Capture the cell that displays the provided text and extract its [X, Y] central coordinate. 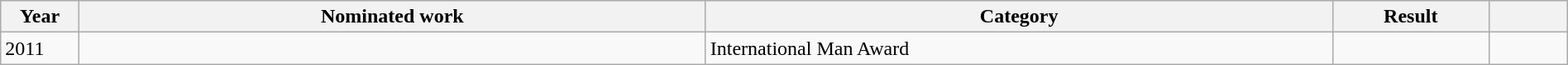
2011 [40, 48]
Category [1019, 17]
Nominated work [392, 17]
International Man Award [1019, 48]
Result [1411, 17]
Year [40, 17]
